Determine the [x, y] coordinate at the center of the cell enclosing the given text.  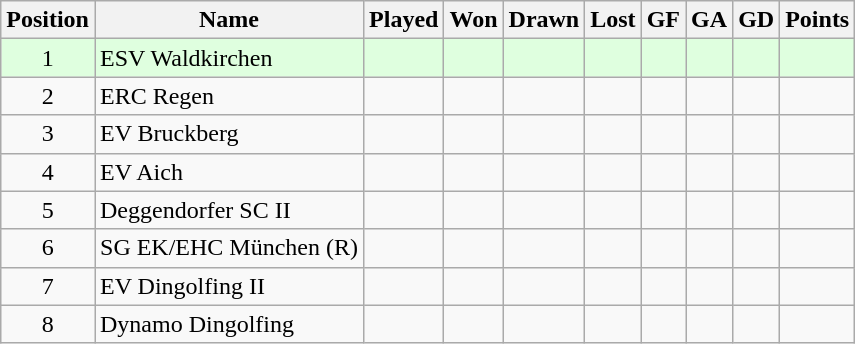
GF [663, 20]
7 [48, 286]
Lost [613, 20]
ESV Waldkirchen [228, 58]
Won [474, 20]
EV Dingolfing II [228, 286]
Dynamo Dingolfing [228, 324]
Played [404, 20]
GA [710, 20]
Points [818, 20]
Drawn [544, 20]
GD [756, 20]
4 [48, 172]
8 [48, 324]
Position [48, 20]
Deggendorfer SC II [228, 210]
EV Aich [228, 172]
ERC Regen [228, 96]
Name [228, 20]
1 [48, 58]
EV Bruckberg [228, 134]
6 [48, 248]
5 [48, 210]
2 [48, 96]
3 [48, 134]
SG EK/EHC München (R) [228, 248]
